Detect which cell encompasses the target text, then output its (X, Y) center coordinate. 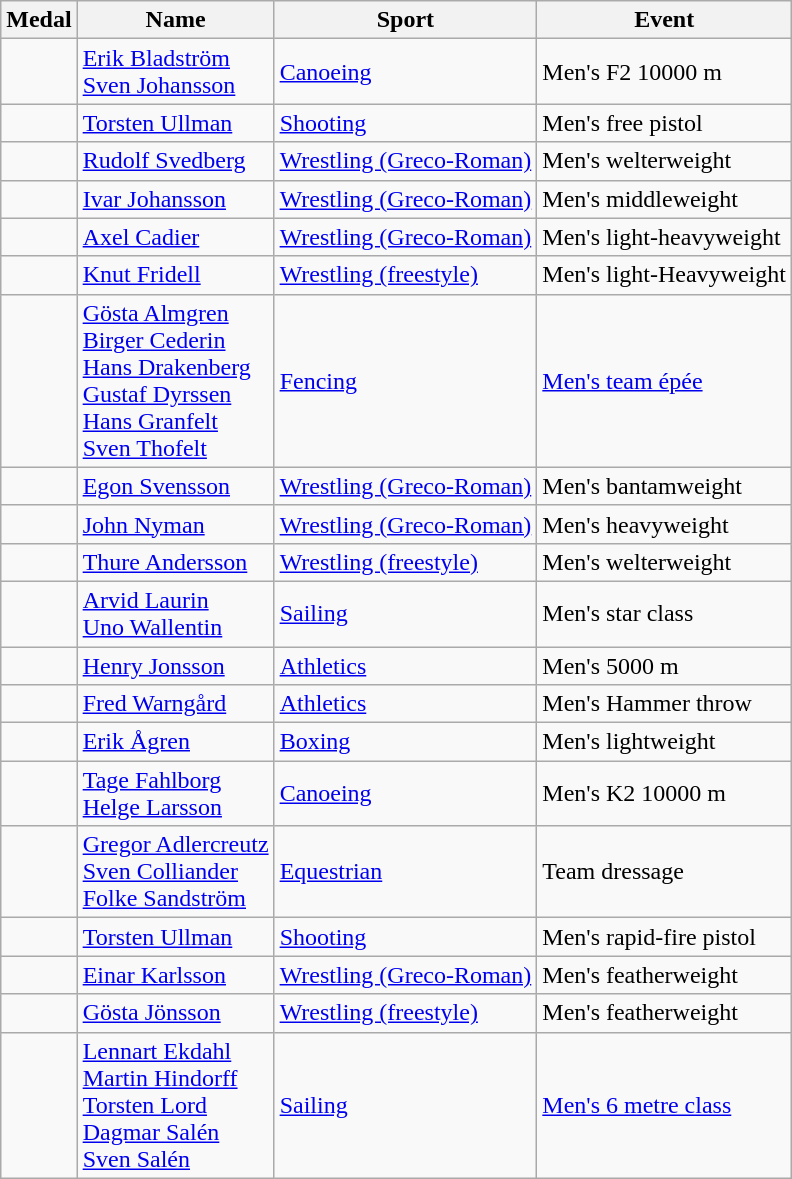
Tage FahlborgHelge Larsson (176, 794)
Erik Ågren (176, 742)
Men's star class (664, 614)
Gösta Jönsson (176, 1013)
Axel Cadier (176, 237)
Men's free pistol (664, 123)
Men's K2 10000 m (664, 794)
Men's bantamweight (664, 486)
Knut Fridell (176, 275)
Thure Andersson (176, 562)
Medal (39, 20)
Men's team épée (664, 380)
Henry Jonsson (176, 665)
Name (176, 20)
Equestrian (406, 872)
Fred Warngård (176, 704)
Men's Hammer throw (664, 704)
Men's heavyweight (664, 524)
Gösta AlmgrenBirger CederinHans DrakenbergGustaf DyrssenHans GranfeltSven Thofelt (176, 380)
Men's light-heavyweight (664, 237)
Boxing (406, 742)
Men's rapid-fire pistol (664, 937)
Men's 6 metre class (664, 1105)
Men's F2 10000 m (664, 72)
Team dressage (664, 872)
Sport (406, 20)
Men's light-Heavyweight (664, 275)
Gregor AdlercreutzSven CollianderFolke Sandström (176, 872)
Arvid LaurinUno Wallentin (176, 614)
Rudolf Svedberg (176, 161)
Men's middleweight (664, 199)
Erik BladströmSven Johansson (176, 72)
Lennart EkdahlMartin HindorffTorsten LordDagmar SalénSven Salén (176, 1105)
Event (664, 20)
Men's lightweight (664, 742)
Einar Karlsson (176, 975)
Egon Svensson (176, 486)
John Nyman (176, 524)
Ivar Johansson (176, 199)
Fencing (406, 380)
Men's 5000 m (664, 665)
